For the text-containing cell, return its midpoint in [X, Y] coordinate format. 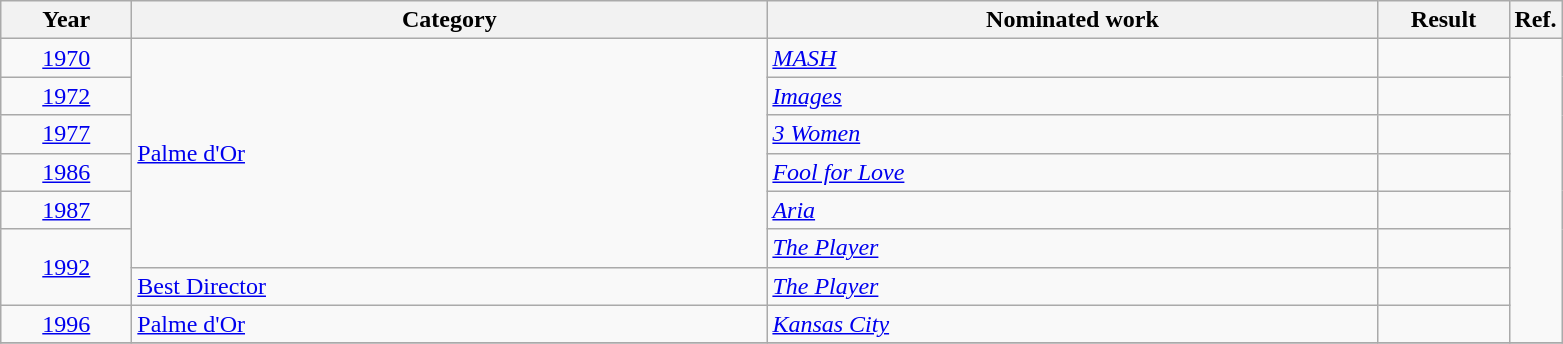
1972 [66, 96]
Year [66, 20]
1987 [66, 210]
1977 [66, 134]
1986 [66, 172]
1970 [66, 58]
Kansas City [1072, 324]
Category [450, 20]
1992 [66, 267]
Best Director [450, 286]
Aria [1072, 210]
1996 [66, 324]
Ref. [1536, 20]
Images [1072, 96]
MASH [1072, 58]
Fool for Love [1072, 172]
Result [1444, 20]
3 Women [1072, 134]
Nominated work [1072, 20]
